Capture the cell that displays the provided text and extract its (x, y) central coordinate. 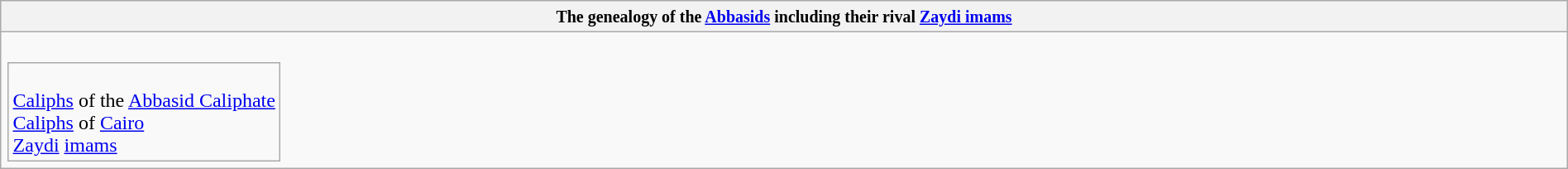
The genealogy of the Abbasids including their rival Zaydi imams (784, 17)
